Capture the cell that displays the provided text and extract its [X, Y] central coordinate. 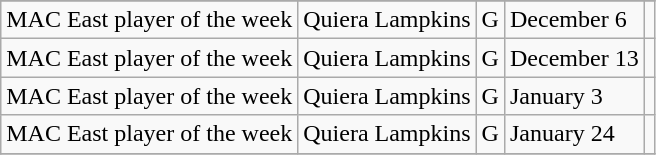
January 24 [574, 134]
January 3 [574, 96]
December 6 [574, 20]
December 13 [574, 58]
